Return the (X, Y) coordinate for the center point of the cell that contains the specified text.  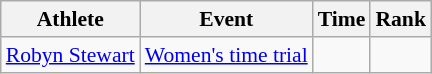
Time (342, 19)
Rank (400, 19)
Athlete (70, 19)
Women's time trial (226, 55)
Robyn Stewart (70, 55)
Event (226, 19)
